Scan for the cell matching the given text and deliver its [x, y] coordinate at center. 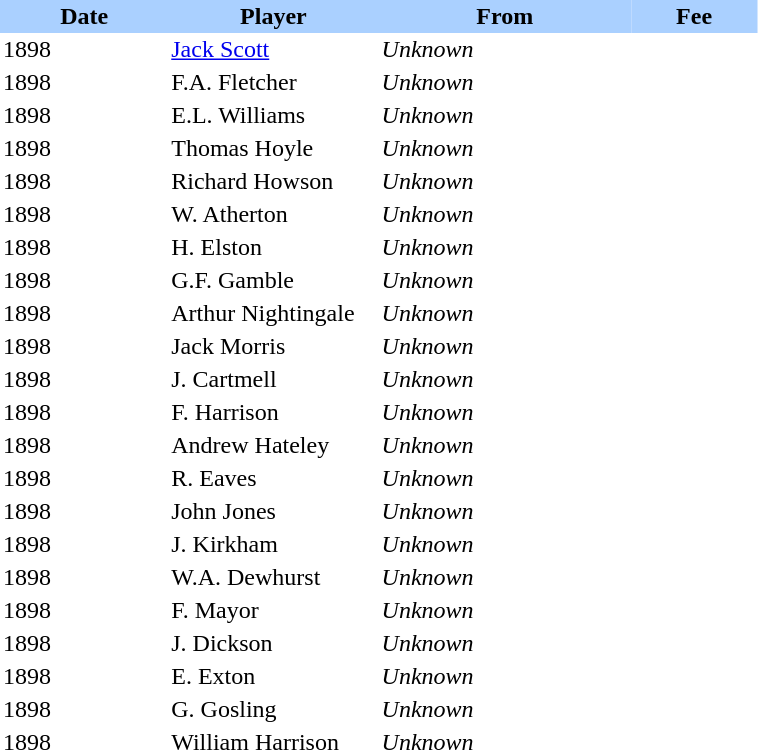
Fee [694, 16]
W. Atherton [273, 214]
Thomas Hoyle [273, 148]
Player [273, 16]
Date [84, 16]
F. Harrison [273, 412]
Arthur Nightingale [273, 314]
Jack Morris [273, 346]
R. Eaves [273, 478]
G.F. Gamble [273, 280]
J. Cartmell [273, 380]
From [505, 16]
E.L. Williams [273, 116]
Jack Scott [273, 50]
F. Mayor [273, 610]
F.A. Fletcher [273, 82]
John Jones [273, 512]
Andrew Hateley [273, 446]
E. Exton [273, 676]
J. Kirkham [273, 544]
H. Elston [273, 248]
Richard Howson [273, 182]
W.A. Dewhurst [273, 578]
J. Dickson [273, 644]
G. Gosling [273, 710]
